Detect which cell encompasses the target text, then output its [x, y] center coordinate. 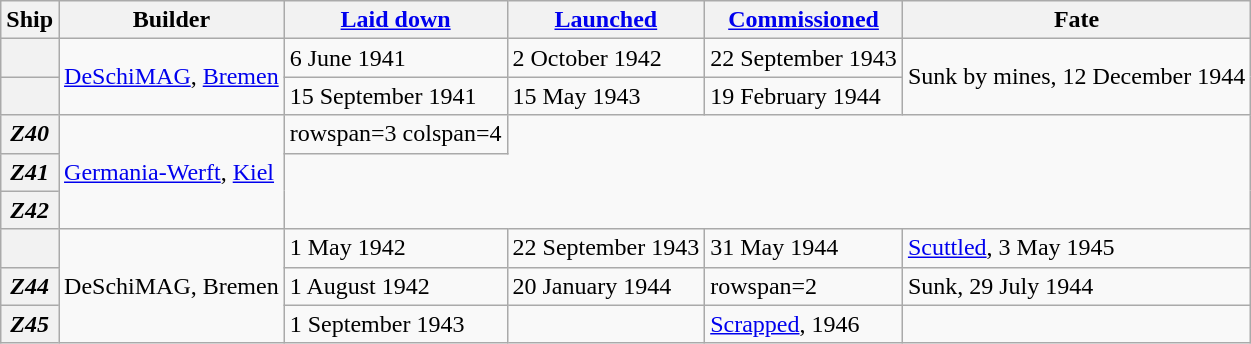
1 September 1943 [396, 324]
Sunk, 29 July 1944 [1076, 286]
15 September 1941 [396, 96]
Z40 [30, 134]
Builder [172, 20]
Germania-Werft, Kiel [172, 172]
rowspan=3 colspan=4 [396, 134]
15 May 1943 [606, 96]
Scuttled, 3 May 1945 [1076, 248]
Z44 [30, 286]
Scrapped, 1946 [804, 324]
Fate [1076, 20]
Commissioned [804, 20]
1 August 1942 [396, 286]
Z41 [30, 172]
2 October 1942 [606, 58]
rowspan=2 [804, 286]
Ship [30, 20]
31 May 1944 [804, 248]
Z42 [30, 210]
Laid down [396, 20]
19 February 1944 [804, 96]
6 June 1941 [396, 58]
1 May 1942 [396, 248]
Z45 [30, 324]
Launched [606, 20]
20 January 1944 [606, 286]
Sunk by mines, 12 December 1944 [1076, 77]
